Provide the (x, y) coordinate of the cell's center where the given text is located.  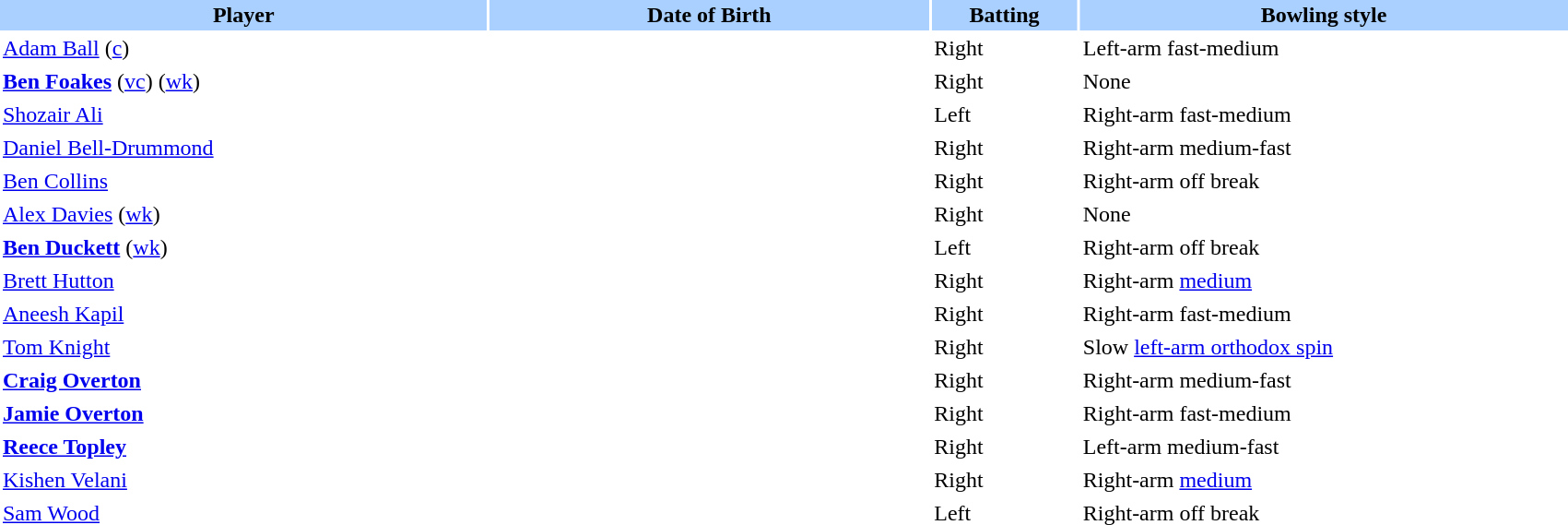
Batting (1005, 15)
Craig Overton (243, 380)
Adam Ball (c) (243, 48)
Bowling style (1324, 15)
Left-arm fast-medium (1324, 48)
Ben Foakes (vc) (wk) (243, 81)
Date of Birth (710, 15)
Reece Topley (243, 447)
Player (243, 15)
Kishen Velani (243, 480)
Alex Davies (wk) (243, 214)
Aneesh Kapil (243, 314)
Brett Hutton (243, 280)
Daniel Bell-Drummond (243, 148)
Shozair Ali (243, 114)
Tom Knight (243, 347)
Jamie Overton (243, 413)
Ben Collins (243, 181)
Slow left-arm orthodox spin (1324, 347)
Left-arm medium-fast (1324, 447)
Ben Duckett (wk) (243, 247)
